From the cell containing the given text, extract its center point as [X, Y] coordinate. 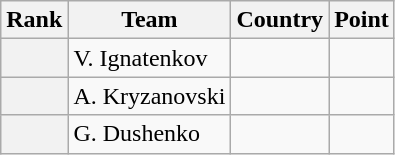
Team [150, 20]
Rank [34, 20]
Point [362, 20]
V. Ignatenkov [150, 58]
Country [280, 20]
A. Kryzanovski [150, 96]
G. Dushenko [150, 134]
